Determine the [X, Y] coordinate at the center of the cell enclosing the given text.  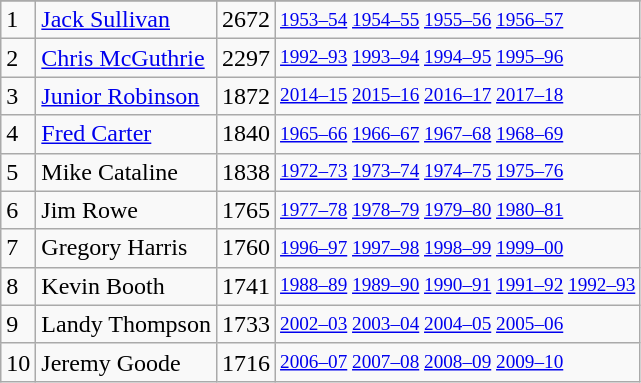
Gregory Harris [126, 248]
Jeremy Goode [126, 362]
3 [18, 96]
Kevin Booth [126, 286]
1953–54 1954–55 1955–56 1956–57 [457, 20]
1716 [246, 362]
2006–07 2007–08 2008–09 2009–10 [457, 362]
Mike Cataline [126, 172]
2297 [246, 58]
4 [18, 134]
10 [18, 362]
9 [18, 324]
5 [18, 172]
1988–89 1989–90 1990–91 1991–92 1992–93 [457, 286]
1996–97 1997–98 1998–99 1999–00 [457, 248]
6 [18, 210]
7 [18, 248]
Jack Sullivan [126, 20]
1965–66 1966–67 1967–68 1968–69 [457, 134]
Junior Robinson [126, 96]
1992–93 1993–94 1994–95 1995–96 [457, 58]
Fred Carter [126, 134]
2672 [246, 20]
1972–73 1973–74 1974–75 1975–76 [457, 172]
1838 [246, 172]
2 [18, 58]
2002–03 2003–04 2004–05 2005–06 [457, 324]
1872 [246, 96]
1741 [246, 286]
Jim Rowe [126, 210]
1733 [246, 324]
8 [18, 286]
1977–78 1978–79 1979–80 1980–81 [457, 210]
1840 [246, 134]
1765 [246, 210]
Chris McGuthrie [126, 58]
1 [18, 20]
1760 [246, 248]
2014–15 2015–16 2016–17 2017–18 [457, 96]
Landy Thompson [126, 324]
